From the cell containing the given text, extract its center point as (X, Y) coordinate. 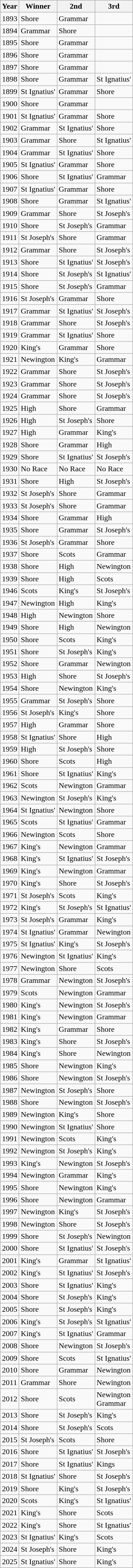
1916 (10, 298)
1948 (10, 615)
2022 (10, 1525)
2020 (10, 1500)
1949 (10, 627)
2012 (10, 1399)
1962 (10, 786)
1959 (10, 749)
1904 (10, 153)
Year (10, 6)
1927 (10, 433)
1895 (10, 43)
1950 (10, 640)
1914 (10, 274)
1965 (10, 822)
2018 (10, 1476)
1987 (10, 1090)
2015 (10, 1440)
1922 (10, 372)
1894 (10, 31)
1947 (10, 603)
1937 (10, 554)
1905 (10, 165)
1960 (10, 761)
2007 (10, 1334)
2002 (10, 1273)
2014 (10, 1428)
2000 (10, 1248)
1953 (10, 676)
1911 (10, 238)
1936 (10, 542)
1999 (10, 1236)
1994 (10, 1175)
1910 (10, 226)
1908 (10, 201)
1924 (10, 396)
2016 (10, 1452)
1990 (10, 1126)
1901 (10, 116)
1929 (10, 457)
1970 (10, 883)
2001 (10, 1261)
1966 (10, 834)
2021 (10, 1513)
2025 (10, 1562)
2019 (10, 1488)
1958 (10, 737)
1988 (10, 1102)
2nd (76, 6)
1932 (10, 493)
1913 (10, 262)
1896 (10, 55)
1983 (10, 1041)
2013 (10, 1415)
1972 (10, 907)
2005 (10, 1309)
1984 (10, 1054)
1993 (10, 1163)
1900 (10, 104)
1975 (10, 944)
2017 (10, 1464)
1906 (10, 177)
1985 (10, 1066)
1952 (10, 664)
1917 (10, 311)
1957 (10, 725)
1915 (10, 286)
1996 (10, 1200)
1909 (10, 213)
1997 (10, 1212)
1976 (10, 956)
1946 (10, 591)
1992 (10, 1151)
1928 (10, 445)
1956 (10, 712)
1982 (10, 1029)
1934 (10, 518)
3rd (114, 6)
1955 (10, 700)
1926 (10, 420)
2010 (10, 1370)
1995 (10, 1188)
2004 (10, 1297)
1986 (10, 1078)
1991 (10, 1139)
1964 (10, 810)
1969 (10, 871)
1939 (10, 579)
2009 (10, 1358)
2024 (10, 1549)
1963 (10, 798)
1903 (10, 140)
1951 (10, 652)
1971 (10, 895)
1933 (10, 505)
1918 (10, 323)
1935 (10, 530)
1961 (10, 774)
1897 (10, 67)
1954 (10, 688)
1925 (10, 408)
NewingtonGrammar (114, 1399)
1967 (10, 847)
1968 (10, 859)
1931 (10, 481)
1923 (10, 384)
1981 (10, 1017)
1920 (10, 347)
1979 (10, 993)
1973 (10, 919)
1974 (10, 932)
1919 (10, 335)
2003 (10, 1285)
1977 (10, 968)
2006 (10, 1322)
Kings (114, 1464)
1978 (10, 981)
2023 (10, 1537)
1912 (10, 250)
1938 (10, 567)
1980 (10, 1005)
1907 (10, 189)
1921 (10, 360)
1898 (10, 79)
Winner (38, 6)
2008 (10, 1346)
1998 (10, 1224)
1930 (10, 469)
2011 (10, 1382)
1899 (10, 92)
1902 (10, 128)
1893 (10, 19)
1989 (10, 1114)
